Identify which cell holds the provided text, then report its [x, y] central coordinate. 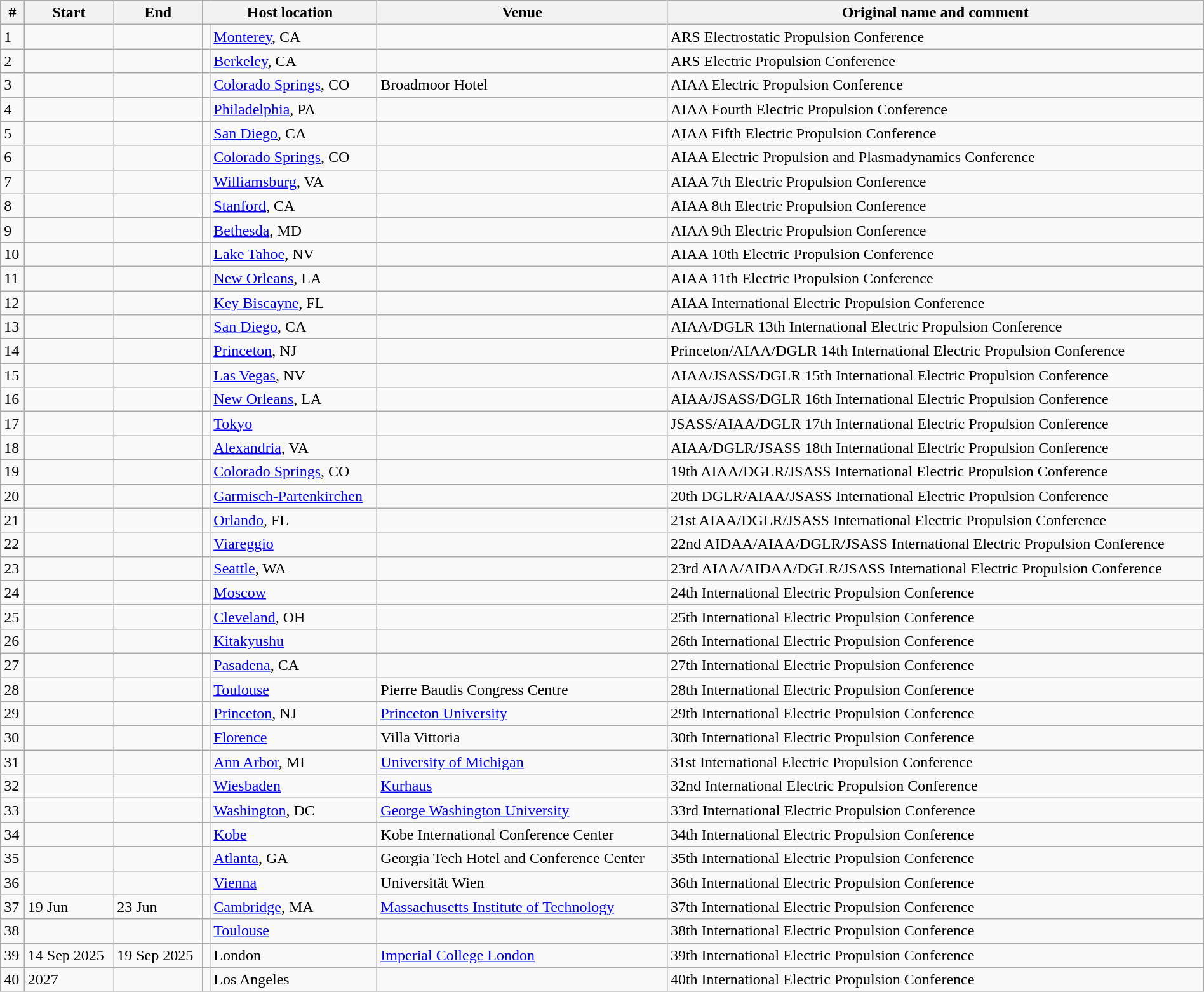
4 [13, 109]
Stanford, CA [293, 206]
Kobe [293, 834]
19 [13, 472]
36th International Electric Propulsion Conference [935, 883]
Imperial College London [522, 955]
30 [13, 738]
22 [13, 544]
20th DGLR/AIAA/JSASS International Electric Propulsion Conference [935, 496]
14 Sep 2025 [69, 955]
29th International Electric Propulsion Conference [935, 714]
Seattle, WA [293, 568]
University of Michigan [522, 762]
27 [13, 665]
Ann Arbor, MI [293, 762]
6 [13, 158]
AIAA/JSASS/DGLR 15th International Electric Propulsion Conference [935, 375]
Moscow [293, 593]
AIAA 8th Electric Propulsion Conference [935, 206]
32 [13, 786]
22nd AIDAA/AIAA/DGLR/JSASS International Electric Propulsion Conference [935, 544]
Philadelphia, PA [293, 109]
Pasadena, CA [293, 665]
Venue [522, 13]
Las Vegas, NV [293, 375]
19 Sep 2025 [158, 955]
19th AIAA/DGLR/JSASS International Electric Propulsion Conference [935, 472]
38 [13, 931]
AIAA/JSASS/DGLR 16th International Electric Propulsion Conference [935, 399]
23 [13, 568]
Original name and comment [935, 13]
AIAA Electric Propulsion Conference [935, 85]
12 [13, 303]
# [13, 13]
Tokyo [293, 424]
31st International Electric Propulsion Conference [935, 762]
Monterey, CA [293, 37]
16 [13, 399]
35th International Electric Propulsion Conference [935, 859]
18 [13, 448]
Villa Vittoria [522, 738]
25 [13, 617]
AIAA/DGLR/JSASS 18th International Electric Propulsion Conference [935, 448]
AIAA 9th Electric Propulsion Conference [935, 230]
Viareggio [293, 544]
Vienna [293, 883]
32nd International Electric Propulsion Conference [935, 786]
Cleveland, OH [293, 617]
34th International Electric Propulsion Conference [935, 834]
AIAA International Electric Propulsion Conference [935, 303]
Princeton/AIAA/DGLR 14th International Electric Propulsion Conference [935, 351]
Georgia Tech Hotel and Conference Center [522, 859]
Berkeley, CA [293, 61]
Florence [293, 738]
Cambridge, MA [293, 907]
23rd AIAA/AIDAA/DGLR/JSASS International Electric Propulsion Conference [935, 568]
19 Jun [69, 907]
2027 [69, 979]
13 [13, 327]
Orlando, FL [293, 520]
11 [13, 278]
40 [13, 979]
Garmisch-Partenkirchen [293, 496]
25th International Electric Propulsion Conference [935, 617]
Bethesda, MD [293, 230]
AIAA 10th Electric Propulsion Conference [935, 254]
39 [13, 955]
10 [13, 254]
17 [13, 424]
End [158, 13]
Massachusetts Institute of Technology [522, 907]
George Washington University [522, 810]
Princeton University [522, 714]
36 [13, 883]
1 [13, 37]
Williamsburg, VA [293, 182]
London [293, 955]
28 [13, 689]
JSASS/AIAA/DGLR 17th International Electric Propulsion Conference [935, 424]
Start [69, 13]
Host location [290, 13]
Wiesbaden [293, 786]
AIAA/DGLR 13th International Electric Propulsion Conference [935, 327]
Washington, DC [293, 810]
Los Angeles [293, 979]
2 [13, 61]
ARS Electrostatic Propulsion Conference [935, 37]
9 [13, 230]
24th International Electric Propulsion Conference [935, 593]
38th International Electric Propulsion Conference [935, 931]
28th International Electric Propulsion Conference [935, 689]
21 [13, 520]
ARS Electric Propulsion Conference [935, 61]
37 [13, 907]
31 [13, 762]
33 [13, 810]
Pierre Baudis Congress Centre [522, 689]
AIAA Electric Propulsion and Plasmadynamics Conference [935, 158]
Universität Wien [522, 883]
26th International Electric Propulsion Conference [935, 641]
Kitakyushu [293, 641]
20 [13, 496]
21st AIAA/DGLR/JSASS International Electric Propulsion Conference [935, 520]
29 [13, 714]
5 [13, 133]
34 [13, 834]
AIAA 11th Electric Propulsion Conference [935, 278]
7 [13, 182]
Lake Tahoe, NV [293, 254]
AIAA Fourth Electric Propulsion Conference [935, 109]
AIAA Fifth Electric Propulsion Conference [935, 133]
Broadmoor Hotel [522, 85]
30th International Electric Propulsion Conference [935, 738]
26 [13, 641]
33rd International Electric Propulsion Conference [935, 810]
40th International Electric Propulsion Conference [935, 979]
3 [13, 85]
39th International Electric Propulsion Conference [935, 955]
8 [13, 206]
Kurhaus [522, 786]
Alexandria, VA [293, 448]
35 [13, 859]
AIAA 7th Electric Propulsion Conference [935, 182]
15 [13, 375]
Key Biscayne, FL [293, 303]
27th International Electric Propulsion Conference [935, 665]
23 Jun [158, 907]
Kobe International Conference Center [522, 834]
14 [13, 351]
Atlanta, GA [293, 859]
24 [13, 593]
37th International Electric Propulsion Conference [935, 907]
